Return the (x, y) coordinate for the center point of the cell that contains the specified text.  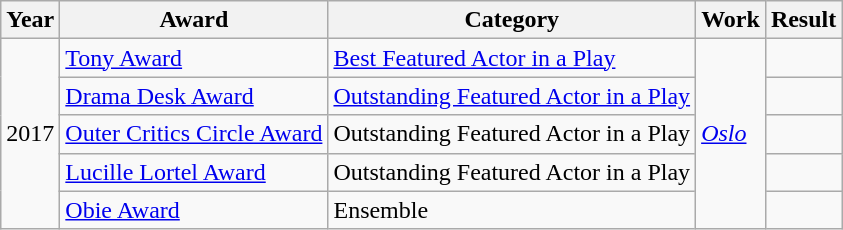
Tony Award (194, 58)
Drama Desk Award (194, 96)
Oslo (731, 134)
Year (30, 20)
Category (512, 20)
Obie Award (194, 210)
Best Featured Actor in a Play (512, 58)
Outer Critics Circle Award (194, 134)
Lucille Lortel Award (194, 172)
2017 (30, 134)
Work (731, 20)
Result (803, 20)
Ensemble (512, 210)
Award (194, 20)
